Provide the [X, Y] coordinate of the cell's center where the given text is located.  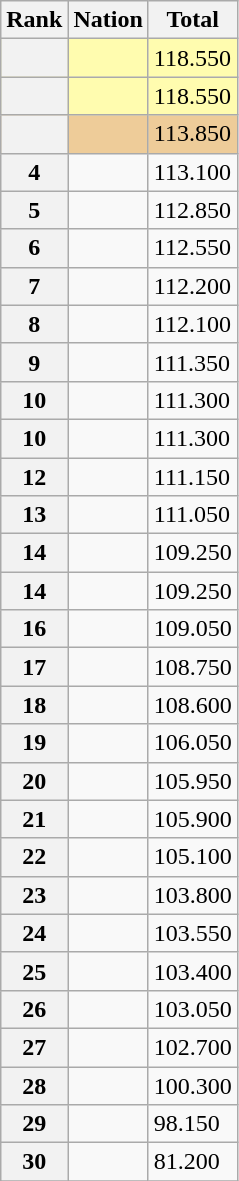
109.050 [192, 629]
100.300 [192, 1085]
113.100 [192, 172]
4 [34, 172]
108.600 [192, 705]
108.750 [192, 667]
Rank [34, 20]
6 [34, 248]
Nation [108, 20]
103.550 [192, 933]
30 [34, 1162]
103.050 [192, 1009]
17 [34, 667]
12 [34, 477]
23 [34, 895]
105.950 [192, 781]
112.200 [192, 286]
29 [34, 1124]
106.050 [192, 743]
103.800 [192, 895]
105.100 [192, 857]
16 [34, 629]
22 [34, 857]
112.550 [192, 248]
98.150 [192, 1124]
27 [34, 1047]
9 [34, 362]
20 [34, 781]
18 [34, 705]
7 [34, 286]
26 [34, 1009]
Total [192, 20]
105.900 [192, 819]
19 [34, 743]
24 [34, 933]
112.850 [192, 210]
13 [34, 515]
25 [34, 971]
5 [34, 210]
81.200 [192, 1162]
103.400 [192, 971]
111.150 [192, 477]
21 [34, 819]
28 [34, 1085]
8 [34, 324]
111.050 [192, 515]
102.700 [192, 1047]
113.850 [192, 134]
112.100 [192, 324]
111.350 [192, 362]
